From the cell containing the given text, extract its center point as [X, Y] coordinate. 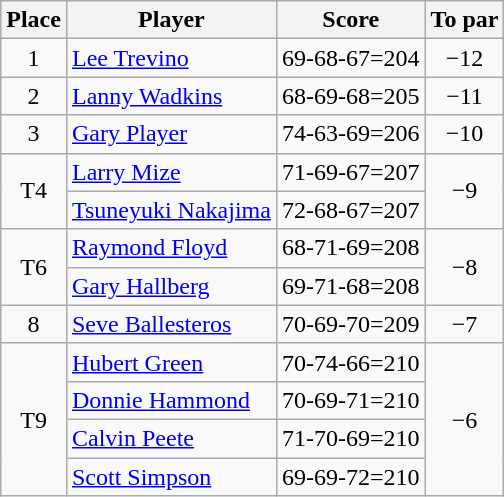
Lee Trevino [171, 58]
Player [171, 20]
71-69-67=207 [350, 172]
Tsuneyuki Nakajima [171, 210]
70-69-71=210 [350, 400]
T9 [34, 419]
T4 [34, 191]
68-71-69=208 [350, 248]
−9 [464, 191]
Larry Mize [171, 172]
−10 [464, 134]
−7 [464, 324]
−11 [464, 96]
Seve Ballesteros [171, 324]
Hubert Green [171, 362]
70-74-66=210 [350, 362]
Score [350, 20]
1 [34, 58]
Raymond Floyd [171, 248]
74-63-69=206 [350, 134]
−12 [464, 58]
69-71-68=208 [350, 286]
T6 [34, 267]
2 [34, 96]
71-70-69=210 [350, 438]
Place [34, 20]
To par [464, 20]
Gary Player [171, 134]
Scott Simpson [171, 477]
Calvin Peete [171, 438]
68-69-68=205 [350, 96]
70-69-70=209 [350, 324]
−8 [464, 267]
3 [34, 134]
69-68-67=204 [350, 58]
8 [34, 324]
69-69-72=210 [350, 477]
Lanny Wadkins [171, 96]
Donnie Hammond [171, 400]
Gary Hallberg [171, 286]
72-68-67=207 [350, 210]
−6 [464, 419]
